Pinpoint the cell where the given text exists, returning its [x, y] midpoint coordinate. 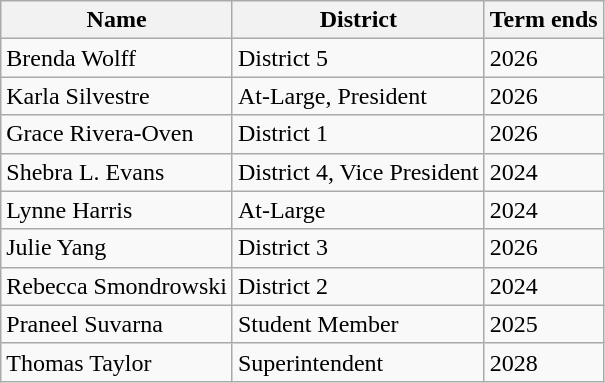
District 2 [358, 286]
Karla Silvestre [117, 96]
District 5 [358, 58]
Julie Yang [117, 248]
Grace Rivera-Oven [117, 134]
District 4, Vice President [358, 172]
District 3 [358, 248]
2028 [544, 362]
Shebra L. Evans [117, 172]
2025 [544, 324]
Rebecca Smondrowski [117, 286]
District 1 [358, 134]
Term ends [544, 20]
At-Large [358, 210]
District [358, 20]
Brenda Wolff [117, 58]
Praneel Suvarna [117, 324]
Superintendent [358, 362]
Lynne Harris [117, 210]
Student Member [358, 324]
Name [117, 20]
Thomas Taylor [117, 362]
At-Large, President [358, 96]
